For the text-containing cell, return its midpoint in [X, Y] coordinate format. 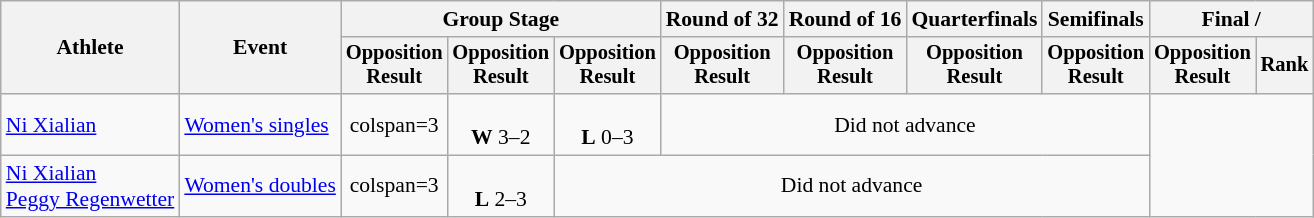
Event [260, 48]
Final / [1231, 19]
Ni XialianPeggy Regenwetter [90, 186]
Round of 16 [846, 19]
Rank [1285, 66]
Semifinals [1096, 19]
Round of 32 [722, 19]
Women's doubles [260, 186]
W 3–2 [500, 124]
Women's singles [260, 124]
Group Stage [501, 19]
Quarterfinals [974, 19]
Ni Xialian [90, 124]
L 2–3 [500, 186]
L 0–3 [608, 124]
Athlete [90, 48]
